Provide the (X, Y) coordinate of the cell's center where the given text is located.  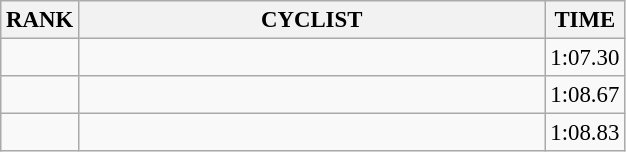
TIME (585, 20)
RANK (40, 20)
1:08.67 (585, 95)
1:08.83 (585, 133)
CYCLIST (312, 20)
1:07.30 (585, 58)
